Extract the [X, Y] coordinate from the center of the cell holding the provided text.  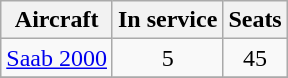
45 [255, 58]
Seats [255, 20]
Saab 2000 [57, 58]
5 [167, 58]
In service [167, 20]
Aircraft [57, 20]
